Extract the [X, Y] coordinate from the center of the cell holding the provided text.  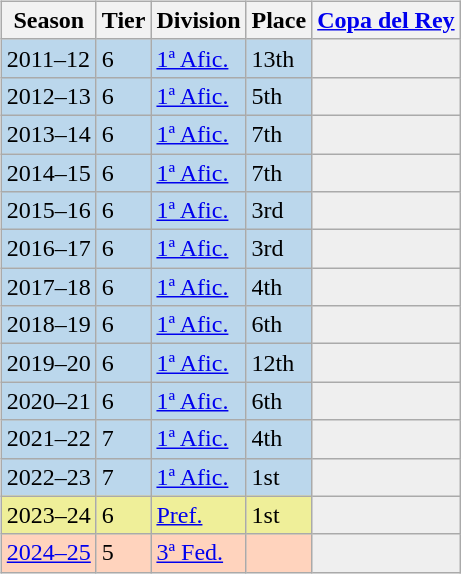
2016–17 [48, 249]
Division [198, 20]
2024–25 [48, 553]
Pref. [198, 515]
2011–12 [48, 58]
5th [279, 96]
2018–19 [48, 325]
2019–20 [48, 363]
Copa del Rey [386, 20]
2021–22 [48, 439]
2014–15 [48, 173]
13th [279, 58]
2022–23 [48, 477]
2017–18 [48, 287]
2013–14 [48, 134]
2020–21 [48, 401]
3ª Fed. [198, 553]
12th [279, 363]
2023–24 [48, 515]
Place [279, 20]
Tier [124, 20]
5 [124, 553]
Season [48, 20]
2015–16 [48, 211]
2012–13 [48, 96]
